From the cell containing the given text, extract its center point as [X, Y] coordinate. 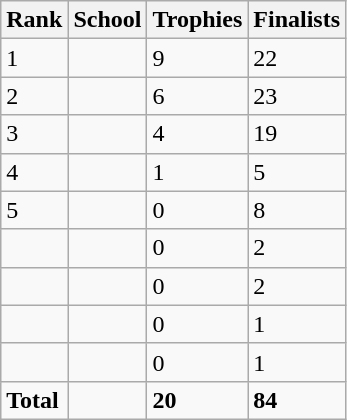
Total [34, 400]
23 [297, 96]
20 [198, 400]
84 [297, 400]
6 [198, 96]
School [108, 20]
Finalists [297, 20]
9 [198, 58]
8 [297, 210]
3 [34, 134]
19 [297, 134]
22 [297, 58]
Rank [34, 20]
Trophies [198, 20]
